Scan for the cell matching the given text and deliver its [x, y] coordinate at center. 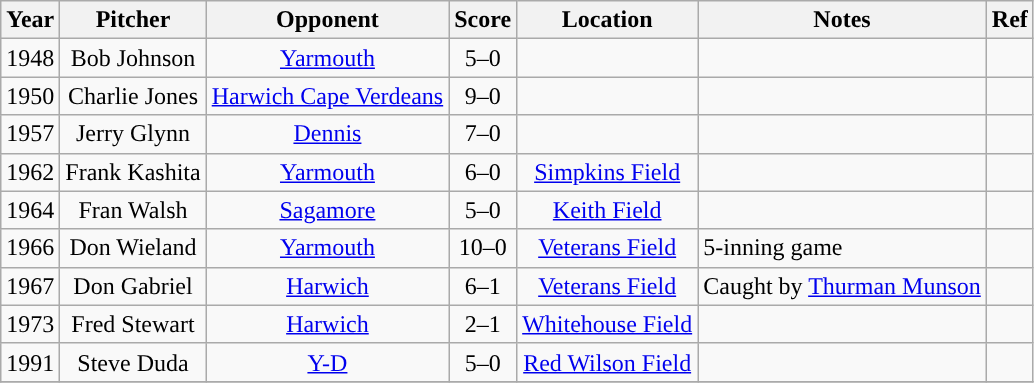
1948 [30, 58]
6–0 [483, 172]
1966 [30, 248]
Keith Field [608, 210]
Don Wieland [133, 248]
Simpkins Field [608, 172]
Year [30, 20]
Score [483, 20]
2–1 [483, 324]
1964 [30, 210]
1991 [30, 362]
Ref [1010, 20]
Charlie Jones [133, 96]
Don Gabriel [133, 286]
Opponent [328, 20]
Caught by Thurman Munson [842, 286]
1957 [30, 134]
1962 [30, 172]
Harwich Cape Verdeans [328, 96]
Jerry Glynn [133, 134]
Fred Stewart [133, 324]
9–0 [483, 96]
Y-D [328, 362]
Whitehouse Field [608, 324]
Sagamore [328, 210]
Dennis [328, 134]
Pitcher [133, 20]
1950 [30, 96]
Frank Kashita [133, 172]
1973 [30, 324]
7–0 [483, 134]
Steve Duda [133, 362]
Notes [842, 20]
1967 [30, 286]
Bob Johnson [133, 58]
Fran Walsh [133, 210]
Red Wilson Field [608, 362]
6–1 [483, 286]
5-inning game [842, 248]
10–0 [483, 248]
Location [608, 20]
